Identify which cell holds the provided text, then report its [X, Y] central coordinate. 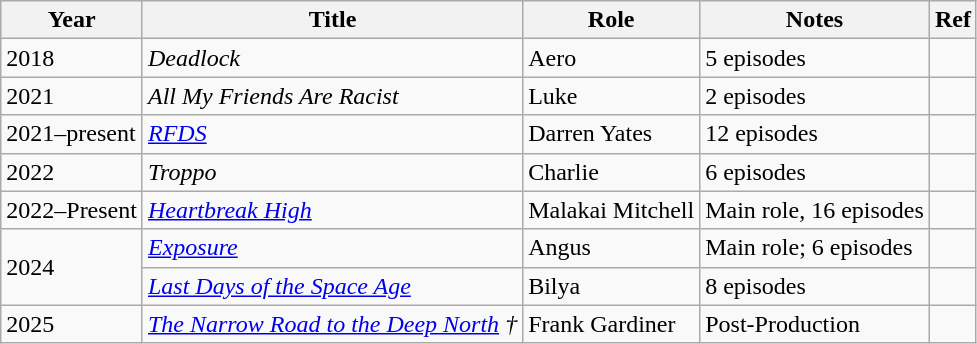
Bilya [612, 286]
2018 [72, 58]
5 episodes [815, 58]
2022 [72, 172]
Troppo [332, 172]
Title [332, 20]
12 episodes [815, 134]
2021 [72, 96]
Deadlock [332, 58]
Angus [612, 248]
Notes [815, 20]
RFDS [332, 134]
Luke [612, 96]
Darren Yates [612, 134]
8 episodes [815, 286]
2021–present [72, 134]
Last Days of the Space Age [332, 286]
2 episodes [815, 96]
2024 [72, 267]
Main role, 16 episodes [815, 210]
Year [72, 20]
Charlie [612, 172]
Role [612, 20]
All My Friends Are Racist [332, 96]
Heartbreak High [332, 210]
2022–Present [72, 210]
Ref [952, 20]
2025 [72, 324]
The Narrow Road to the Deep North † [332, 324]
6 episodes [815, 172]
Malakai Mitchell [612, 210]
Frank Gardiner [612, 324]
Exposure [332, 248]
Main role; 6 episodes [815, 248]
Post-Production [815, 324]
Aero [612, 58]
